Identify which cell holds the provided text, then report its (X, Y) central coordinate. 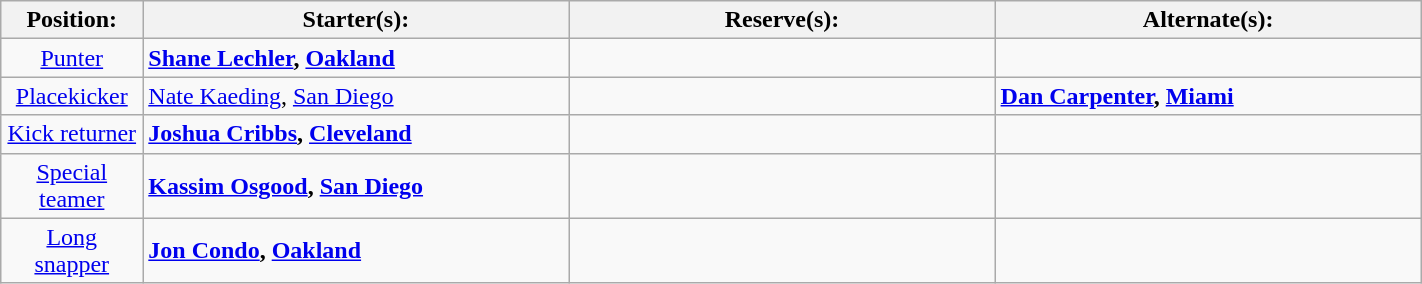
Reserve(s): (782, 20)
Nate Kaeding, San Diego (356, 96)
Long snapper (72, 250)
Kassim Osgood, San Diego (356, 186)
Punter (72, 58)
Shane Lechler, Oakland (356, 58)
Joshua Cribbs, Cleveland (356, 134)
Position: (72, 20)
Alternate(s): (1208, 20)
Starter(s): (356, 20)
Placekicker (72, 96)
Dan Carpenter, Miami (1208, 96)
Special teamer (72, 186)
Jon Condo, Oakland (356, 250)
Kick returner (72, 134)
